For the text-containing cell, return its midpoint in (x, y) coordinate format. 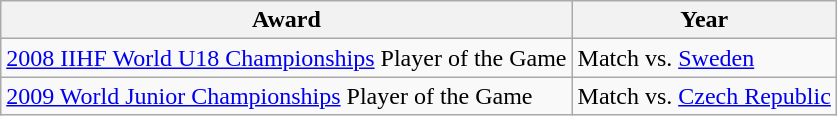
Match vs. Czech Republic (704, 96)
Match vs. Sweden (704, 58)
2008 IIHF World U18 Championships Player of the Game (286, 58)
2009 World Junior Championships Player of the Game (286, 96)
Award (286, 20)
Year (704, 20)
